Return [x, y] of the center of cell containing provided text 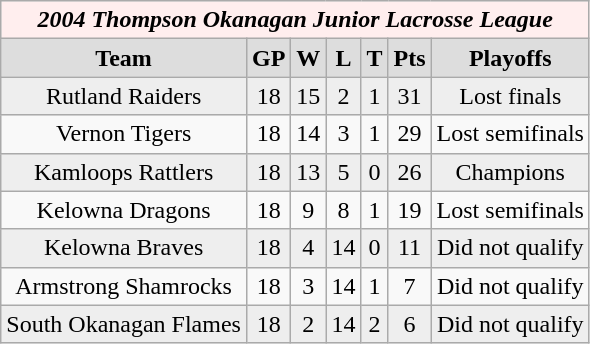
GP [268, 58]
Kelowna Braves [124, 248]
Champions [510, 172]
Lost finals [510, 96]
6 [410, 324]
Armstrong Shamrocks [124, 286]
15 [308, 96]
Rutland Raiders [124, 96]
Kelowna Dragons [124, 210]
26 [410, 172]
9 [308, 210]
Playoffs [510, 58]
Vernon Tigers [124, 134]
Kamloops Rattlers [124, 172]
Team [124, 58]
19 [410, 210]
W [308, 58]
31 [410, 96]
Pts [410, 58]
11 [410, 248]
7 [410, 286]
29 [410, 134]
T [374, 58]
L [344, 58]
13 [308, 172]
8 [344, 210]
South Okanagan Flames [124, 324]
4 [308, 248]
5 [344, 172]
2004 Thompson Okanagan Junior Lacrosse League [296, 20]
